Determine the [x, y] coordinate at the center of the cell enclosing the given text.  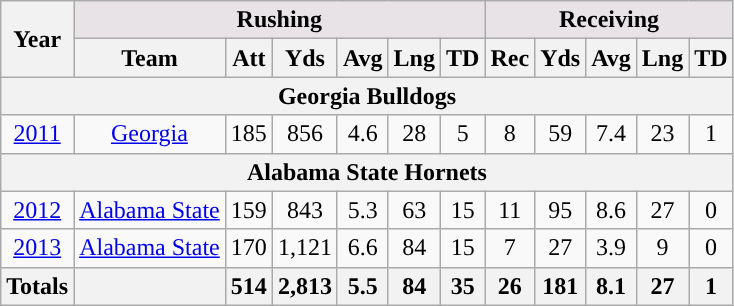
11 [510, 210]
26 [510, 286]
170 [248, 248]
9 [662, 248]
4.6 [362, 134]
Year [38, 39]
7.4 [612, 134]
Alabama State Hornets [367, 172]
1,121 [304, 248]
7 [510, 248]
181 [560, 286]
2012 [38, 210]
23 [662, 134]
Georgia Bulldogs [367, 96]
3.9 [612, 248]
8 [510, 134]
Rec [510, 58]
95 [560, 210]
856 [304, 134]
8.1 [612, 286]
514 [248, 286]
63 [414, 210]
Receiving [609, 20]
Totals [38, 286]
2011 [38, 134]
Team [150, 58]
Rushing [280, 20]
159 [248, 210]
5.3 [362, 210]
2,813 [304, 286]
185 [248, 134]
843 [304, 210]
Georgia [150, 134]
5.5 [362, 286]
35 [462, 286]
5 [462, 134]
2013 [38, 248]
Att [248, 58]
6.6 [362, 248]
28 [414, 134]
59 [560, 134]
8.6 [612, 210]
